Scan for the cell matching the given text and deliver its (x, y) coordinate at center. 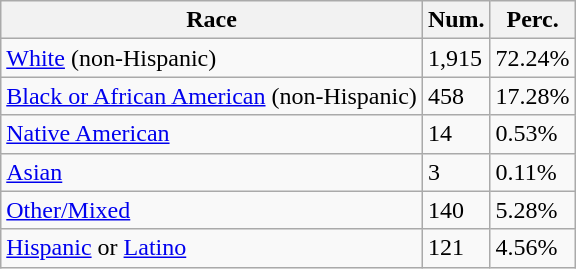
Native American (212, 134)
5.28% (532, 210)
1,915 (456, 58)
17.28% (532, 96)
Num. (456, 20)
Black or African American (non-Hispanic) (212, 96)
Race (212, 20)
14 (456, 134)
121 (456, 248)
Hispanic or Latino (212, 248)
4.56% (532, 248)
72.24% (532, 58)
Perc. (532, 20)
3 (456, 172)
140 (456, 210)
Other/Mixed (212, 210)
White (non-Hispanic) (212, 58)
0.11% (532, 172)
458 (456, 96)
Asian (212, 172)
0.53% (532, 134)
